Find where the given text appears and provide that cell's center as [x, y] coordinate. 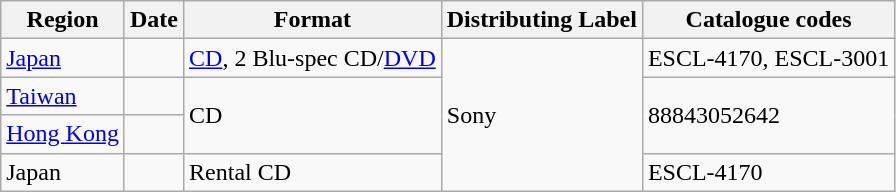
Hong Kong [63, 134]
Distributing Label [542, 20]
CD [313, 115]
Rental CD [313, 172]
CD, 2 Blu-spec CD/DVD [313, 58]
Region [63, 20]
ESCL-4170 [768, 172]
ESCL-4170, ESCL-3001 [768, 58]
Taiwan [63, 96]
Catalogue codes [768, 20]
Date [154, 20]
88843052642 [768, 115]
Sony [542, 115]
Format [313, 20]
